For the text-containing cell, return its midpoint in [X, Y] coordinate format. 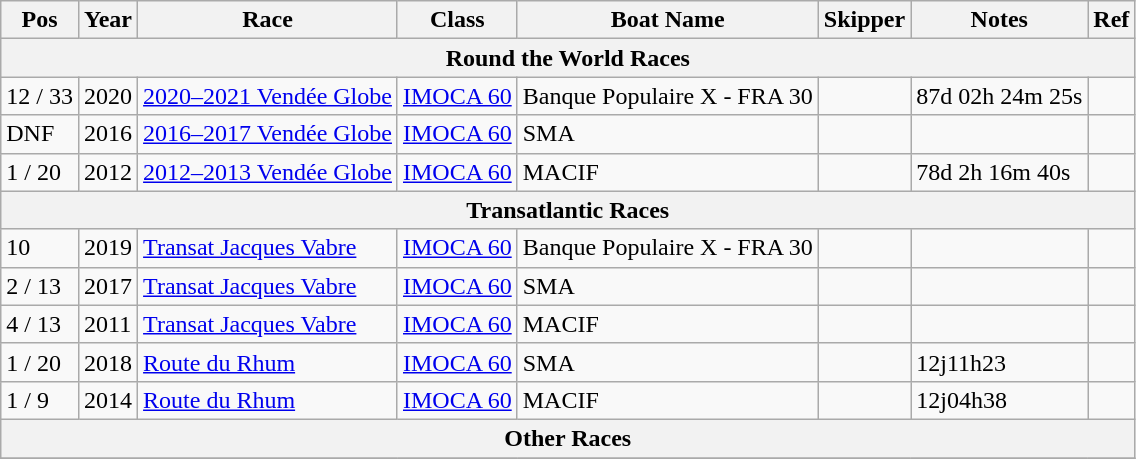
12j11h23 [1000, 362]
Race [268, 20]
2 / 13 [40, 286]
2016–2017 Vendée Globe [268, 134]
4 / 13 [40, 324]
10 [40, 248]
Notes [1000, 20]
Pos [40, 20]
2012 [108, 172]
2012–2013 Vendée Globe [268, 172]
87d 02h 24m 25s [1000, 96]
Other Races [568, 438]
2017 [108, 286]
DNF [40, 134]
2011 [108, 324]
Transatlantic Races [568, 210]
1 / 9 [40, 400]
78d 2h 16m 40s [1000, 172]
2018 [108, 362]
2016 [108, 134]
Ref [1112, 20]
12j04h38 [1000, 400]
Year [108, 20]
Round the World Races [568, 58]
2020–2021 Vendée Globe [268, 96]
2014 [108, 400]
Skipper [864, 20]
Boat Name [668, 20]
2019 [108, 248]
2020 [108, 96]
12 / 33 [40, 96]
Class [457, 20]
